Return (x, y) of the center of cell containing provided text 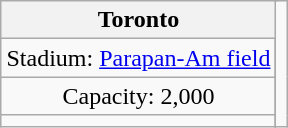
Toronto (138, 20)
Capacity: 2,000 (138, 96)
Stadium: Parapan-Am field (138, 58)
